Pinpoint the cell where the given text exists, returning its [x, y] midpoint coordinate. 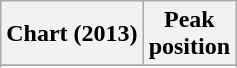
Chart (2013) [72, 34]
Peakposition [189, 34]
